For the text-containing cell, return its midpoint in (x, y) coordinate format. 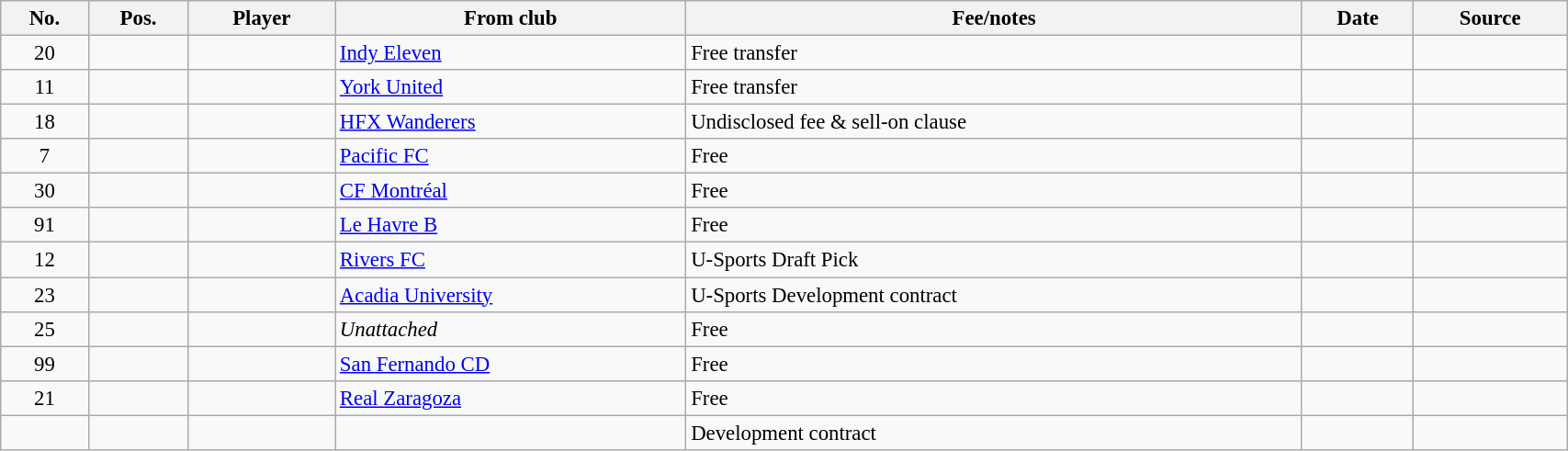
25 (44, 329)
CF Montréal (511, 191)
York United (511, 87)
Real Zaragoza (511, 398)
No. (44, 18)
12 (44, 260)
From club (511, 18)
18 (44, 122)
Source (1490, 18)
U-Sports Development contract (994, 295)
Pacific FC (511, 156)
Undisclosed fee & sell-on clause (994, 122)
Acadia University (511, 295)
Pos. (138, 18)
20 (44, 53)
91 (44, 225)
Indy Eleven (511, 53)
Unattached (511, 329)
23 (44, 295)
HFX Wanderers (511, 122)
99 (44, 364)
Development contract (994, 433)
U-Sports Draft Pick (994, 260)
30 (44, 191)
San Fernando CD (511, 364)
Fee/notes (994, 18)
Date (1358, 18)
Rivers FC (511, 260)
11 (44, 87)
7 (44, 156)
Le Havre B (511, 225)
21 (44, 398)
Player (262, 18)
